Capture the cell that displays the provided text and extract its [x, y] central coordinate. 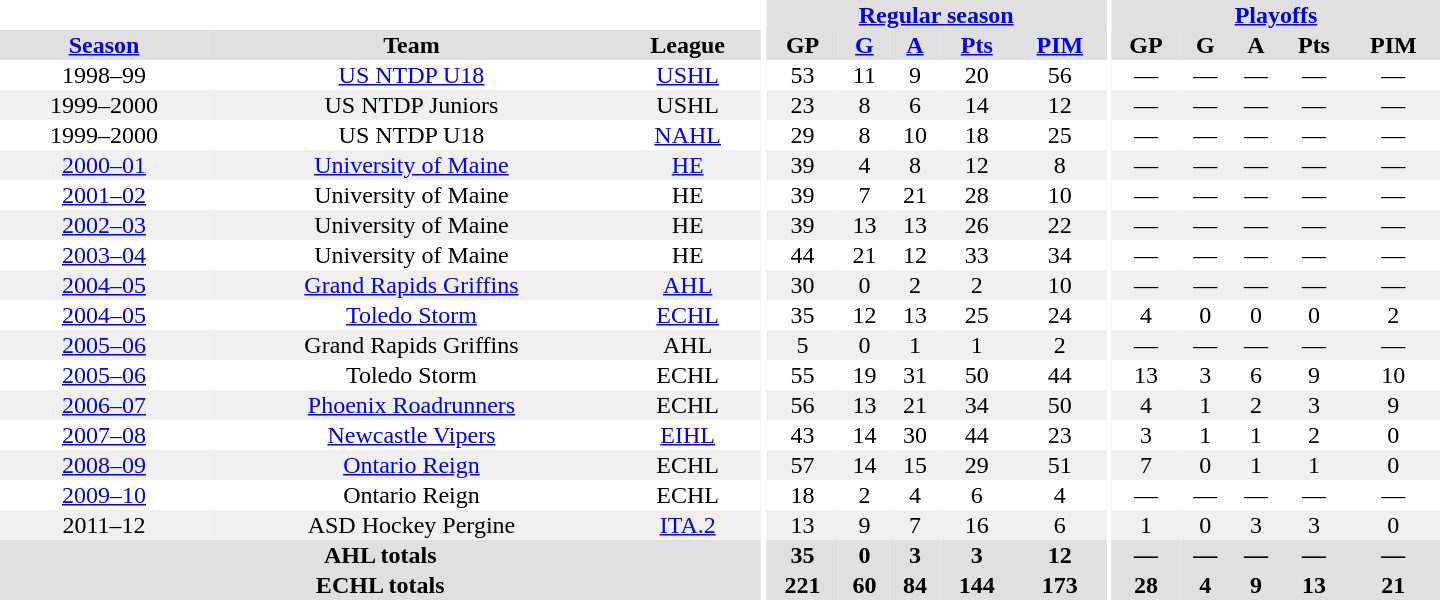
11 [864, 75]
AHL totals [380, 555]
60 [864, 585]
53 [802, 75]
2000–01 [104, 165]
2009–10 [104, 495]
19 [864, 375]
43 [802, 435]
173 [1060, 585]
144 [976, 585]
Newcastle Vipers [412, 435]
57 [802, 465]
2011–12 [104, 525]
NAHL [688, 135]
2006–07 [104, 405]
2001–02 [104, 195]
Team [412, 45]
2002–03 [104, 225]
31 [916, 375]
2003–04 [104, 255]
24 [1060, 315]
1998–99 [104, 75]
221 [802, 585]
26 [976, 225]
Phoenix Roadrunners [412, 405]
ASD Hockey Pergine [412, 525]
ECHL totals [380, 585]
84 [916, 585]
5 [802, 345]
2007–08 [104, 435]
Regular season [936, 15]
2008–09 [104, 465]
33 [976, 255]
16 [976, 525]
55 [802, 375]
15 [916, 465]
ITA.2 [688, 525]
20 [976, 75]
Playoffs [1276, 15]
EIHL [688, 435]
Season [104, 45]
League [688, 45]
US NTDP Juniors [412, 105]
51 [1060, 465]
22 [1060, 225]
